Detect which cell encompasses the target text, then output its [x, y] center coordinate. 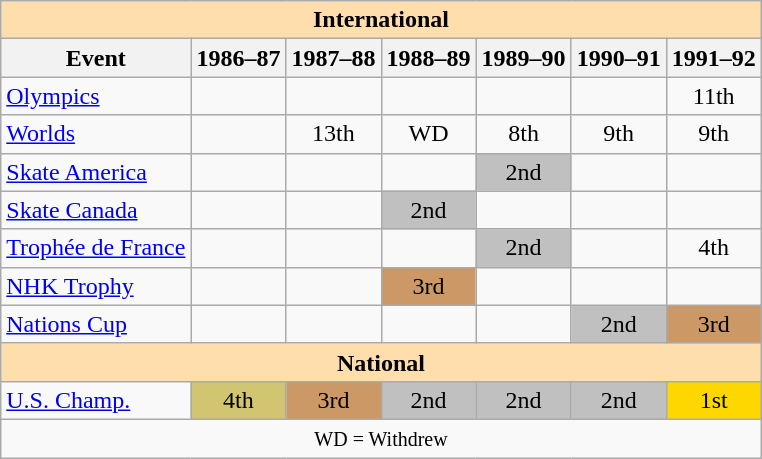
1989–90 [524, 58]
1990–91 [618, 58]
Olympics [96, 96]
1987–88 [334, 58]
U.S. Champ. [96, 400]
Event [96, 58]
1988–89 [428, 58]
8th [524, 134]
WD = Withdrew [381, 438]
Nations Cup [96, 324]
Skate America [96, 172]
International [381, 20]
Trophée de France [96, 248]
NHK Trophy [96, 286]
Skate Canada [96, 210]
National [381, 362]
11th [714, 96]
13th [334, 134]
1991–92 [714, 58]
1st [714, 400]
WD [428, 134]
Worlds [96, 134]
1986–87 [238, 58]
